Scan for the cell matching the given text and deliver its [X, Y] coordinate at center. 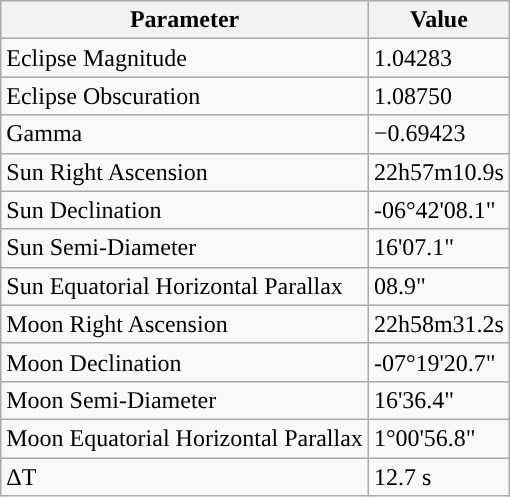
22h58m31.2s [438, 324]
1.04283 [438, 58]
−0.69423 [438, 134]
ΔT [185, 477]
Moon Equatorial Horizontal Parallax [185, 438]
12.7 s [438, 477]
-06°42'08.1" [438, 210]
08.9" [438, 286]
Value [438, 20]
16'36.4" [438, 400]
Moon Right Ascension [185, 324]
-07°19'20.7" [438, 362]
1.08750 [438, 96]
Moon Semi-Diameter [185, 400]
22h57m10.9s [438, 172]
Sun Equatorial Horizontal Parallax [185, 286]
Moon Declination [185, 362]
Gamma [185, 134]
Sun Declination [185, 210]
Eclipse Magnitude [185, 58]
Parameter [185, 20]
Sun Semi-Diameter [185, 248]
1°00'56.8" [438, 438]
Eclipse Obscuration [185, 96]
16'07.1" [438, 248]
Sun Right Ascension [185, 172]
